Detect which cell encompasses the target text, then output its [X, Y] center coordinate. 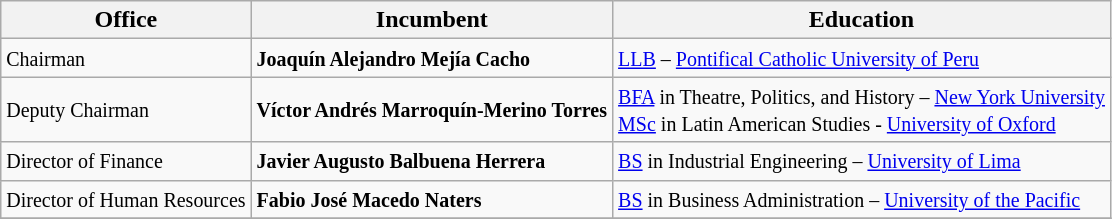
Incumbent [432, 20]
Víctor Andrés Marroquín-Merino Torres [432, 110]
Javier Augusto Balbuena Herrera [432, 161]
Office [126, 20]
Deputy Chairman [126, 110]
BS in Business Administration – University of the Pacific [862, 199]
Joaquín Alejandro Mejía Cacho [432, 58]
Director of Finance [126, 161]
Fabio José Macedo Naters [432, 199]
Chairman [126, 58]
BFA in Theatre, Politics, and History – New York UniversityMSc in Latin American Studies - University of Oxford [862, 110]
BS in Industrial Engineering – University of Lima [862, 161]
LLB – Pontifical Catholic University of Peru [862, 58]
Director of Human Resources [126, 199]
Education [862, 20]
